Output the [X, Y] coordinate of the center of the cell containing the given text.  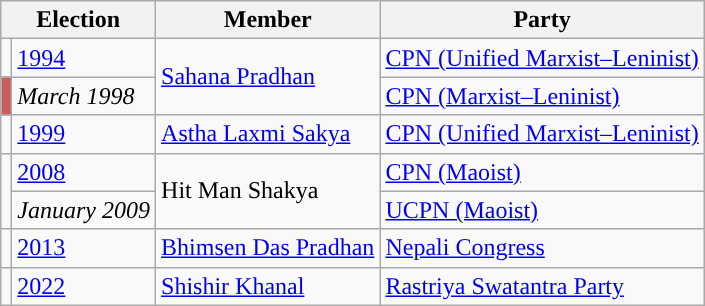
CPN (Maoist) [542, 172]
Bhimsen Das Pradhan [268, 248]
Hit Man Shakya [268, 191]
2013 [84, 248]
CPN (Marxist–Leninist) [542, 96]
Sahana Pradhan [268, 77]
Election [78, 20]
Shishir Khanal [268, 286]
1999 [84, 134]
UCPN (Maoist) [542, 210]
2008 [84, 172]
Rastriya Swatantra Party [542, 286]
Member [268, 20]
1994 [84, 58]
January 2009 [84, 210]
2022 [84, 286]
Nepali Congress [542, 248]
March 1998 [84, 96]
Astha Laxmi Sakya [268, 134]
Party [542, 20]
